From the cell containing the given text, extract its center point as (x, y) coordinate. 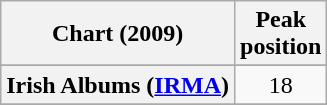
Chart (2009) (118, 34)
Peakposition (281, 34)
Irish Albums (IRMA) (118, 85)
18 (281, 85)
